Determine the [x, y] coordinate at the center of the cell enclosing the given text.  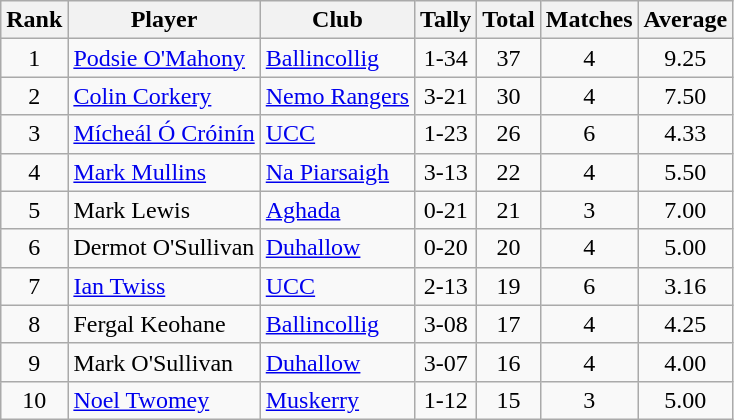
10 [34, 400]
1-23 [446, 134]
21 [509, 210]
3-21 [446, 96]
3-07 [446, 362]
2-13 [446, 286]
Ian Twiss [164, 286]
7.50 [686, 96]
20 [509, 248]
8 [34, 324]
3-08 [446, 324]
Muskerry [337, 400]
16 [509, 362]
Player [164, 20]
Average [686, 20]
4.33 [686, 134]
Mark O'Sullivan [164, 362]
Noel Twomey [164, 400]
7 [34, 286]
3-13 [446, 172]
1-12 [446, 400]
Mark Lewis [164, 210]
2 [34, 96]
Mark Mullins [164, 172]
Dermot O'Sullivan [164, 248]
1 [34, 58]
Fergal Keohane [164, 324]
Na Piarsaigh [337, 172]
0-21 [446, 210]
19 [509, 286]
Rank [34, 20]
15 [509, 400]
9 [34, 362]
17 [509, 324]
22 [509, 172]
5.50 [686, 172]
9.25 [686, 58]
Aghada [337, 210]
Tally [446, 20]
Club [337, 20]
0-20 [446, 248]
3.16 [686, 286]
Nemo Rangers [337, 96]
1-34 [446, 58]
Podsie O'Mahony [164, 58]
Total [509, 20]
7.00 [686, 210]
4.00 [686, 362]
4.25 [686, 324]
26 [509, 134]
Matches [589, 20]
30 [509, 96]
Colin Corkery [164, 96]
Mícheál Ó Cróinín [164, 134]
5 [34, 210]
37 [509, 58]
